Determine the [x, y] coordinate at the center of the cell enclosing the given text.  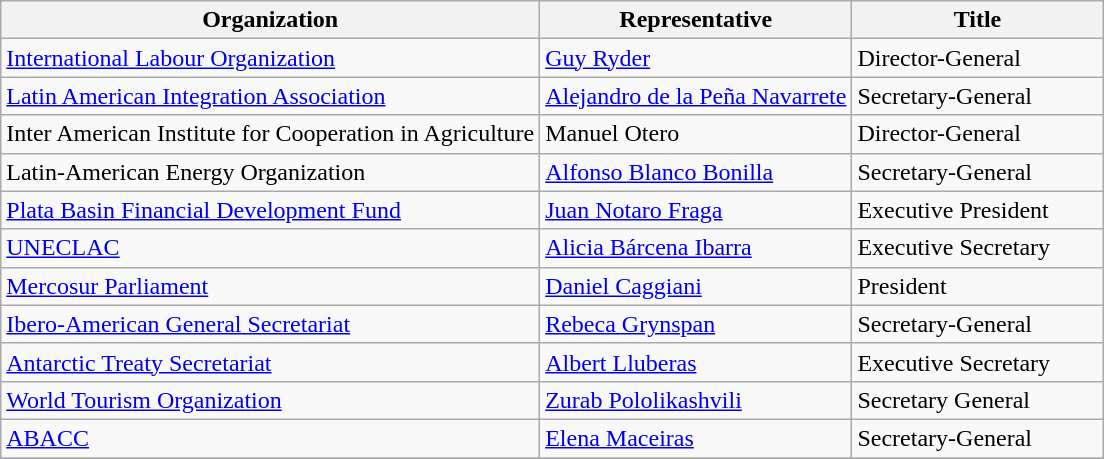
Guy Ryder [696, 58]
Juan Notaro Fraga [696, 210]
Antarctic Treaty Secretariat [270, 362]
Title [978, 20]
Elena Maceiras [696, 438]
Alejandro de la Peña Navarrete [696, 96]
President [978, 286]
Alfonso Blanco Bonilla [696, 172]
ABACC [270, 438]
Organization [270, 20]
Inter American Institute for Cooperation in Agriculture [270, 134]
Plata Basin Financial Development Fund [270, 210]
Ibero-American General Secretariat [270, 324]
UNECLAC [270, 248]
Executive President [978, 210]
Latin American Integration Association [270, 96]
Representative [696, 20]
Daniel Caggiani [696, 286]
Alicia Bárcena Ibarra [696, 248]
International Labour Organization [270, 58]
Secretary General [978, 400]
Albert Lluberas [696, 362]
Zurab Pololikashvili [696, 400]
Rebeca Grynspan [696, 324]
Latin-American Energy Organization [270, 172]
Mercosur Parliament [270, 286]
Manuel Otero [696, 134]
World Tourism Organization [270, 400]
